Determine the [x, y] coordinate at the center of the cell enclosing the given text.  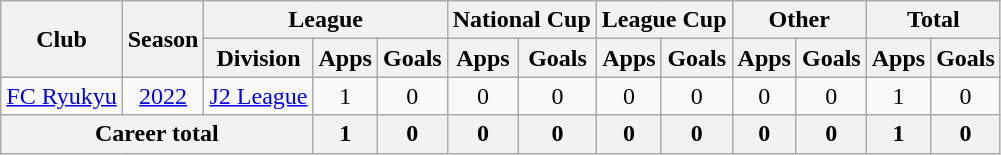
Season [163, 39]
FC Ryukyu [62, 96]
Club [62, 39]
League [326, 20]
Other [799, 20]
National Cup [522, 20]
J2 League [258, 96]
Total [933, 20]
2022 [163, 96]
Career total [157, 134]
Division [258, 58]
League Cup [664, 20]
